From the cell containing the given text, extract its center point as (X, Y) coordinate. 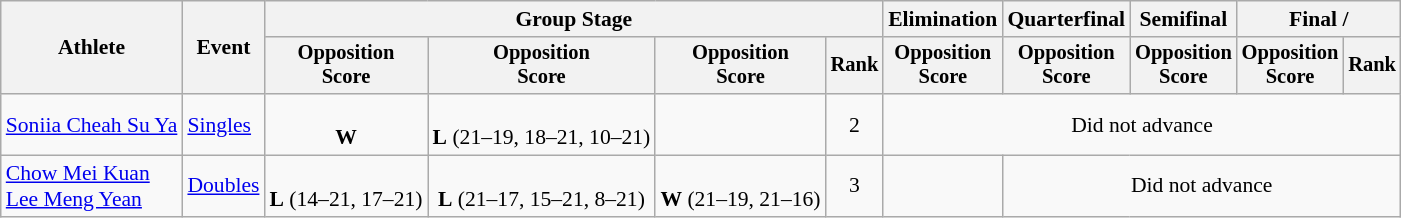
Chow Mei KuanLee Meng Yean (92, 186)
Elimination (942, 19)
2 (855, 124)
Group Stage (574, 19)
L (21–19, 18–21, 10–21) (542, 124)
Quarterfinal (1066, 19)
Final / (1319, 19)
L (14–21, 17–21) (346, 186)
Semifinal (1184, 19)
Singles (223, 124)
Doubles (223, 186)
L (21–17, 15–21, 8–21) (542, 186)
3 (855, 186)
W (346, 124)
Event (223, 48)
Athlete (92, 48)
Soniia Cheah Su Ya (92, 124)
W (21–19, 21–16) (740, 186)
